Capture the cell that displays the provided text and extract its [x, y] central coordinate. 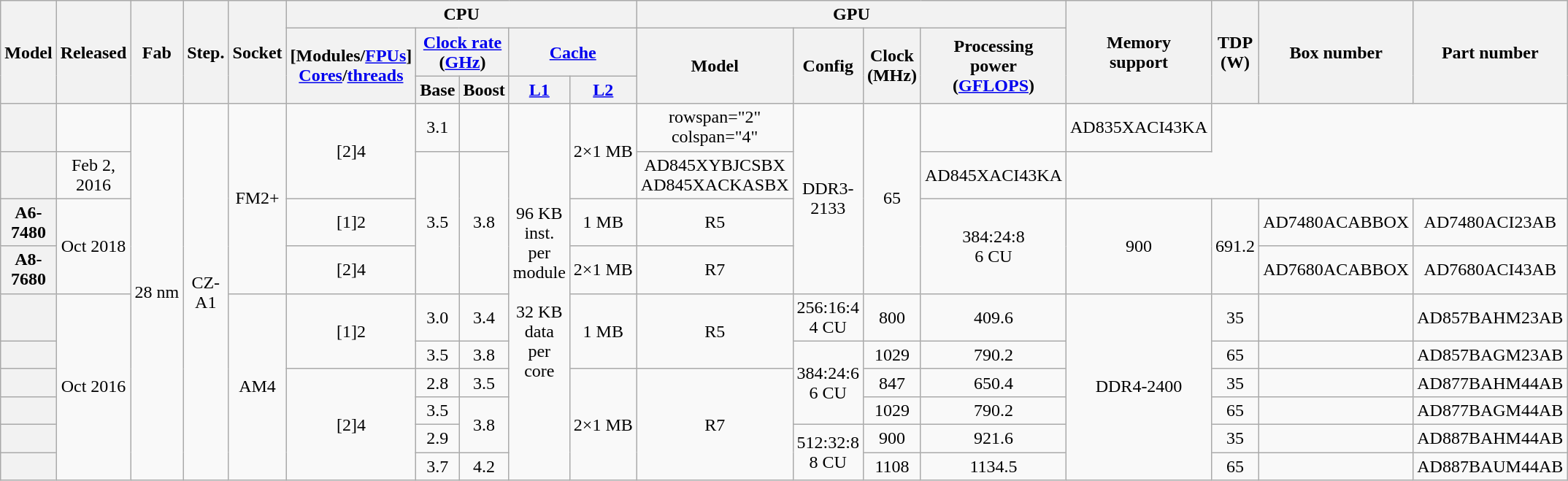
L2 [603, 90]
Feb 2, 2016 [93, 175]
A6-7480 [28, 222]
Box number [1336, 53]
1134.5 [993, 466]
3.7 [438, 466]
256:16:44 CU [828, 317]
28 nm [157, 292]
rowspan="2" colspan="4" [715, 127]
Memorysupport [1139, 53]
AD7680ACABBOX [1336, 270]
Clock rate (GHz) [463, 53]
1108 [892, 466]
AD7680ACI43AB [1491, 270]
Base [438, 90]
Part number [1491, 53]
691.2 [1235, 246]
921.6 [993, 438]
847 [892, 382]
GPU [851, 15]
Oct 2016 [93, 387]
Config [828, 66]
FM2+ [257, 199]
AD887BAHM44AB [1491, 438]
[Modules/FPUs]Cores/threads [351, 66]
AD835XACI43KA [1139, 127]
384:24:66 CU [828, 382]
3.0 [438, 317]
3.1 [438, 127]
AD887BAUM44AB [1491, 466]
DDR3-2133 [828, 199]
AD845XYBJCSBXAD845XACKASBX [715, 175]
A8-7680 [28, 270]
AD877BAHM44AB [1491, 382]
AD7480ACI23AB [1491, 222]
3.4 [484, 317]
Clock(MHz) [892, 66]
650.4 [993, 382]
TDP(W) [1235, 53]
Fab [157, 53]
L1 [539, 90]
CZ-A1 [206, 292]
2.9 [438, 438]
384:24:86 CU [993, 246]
Socket [257, 53]
AD857BAGM23AB [1491, 355]
DDR4-2400 [1139, 387]
AM4 [257, 387]
CPU [461, 15]
Step. [206, 53]
512:32:88 CU [828, 452]
Processingpower(GFLOPS) [993, 66]
2.8 [438, 382]
AD857BAHM23AB [1491, 317]
AD877BAGM44AB [1491, 410]
Released [93, 53]
Oct 2018 [93, 246]
800 [892, 317]
4.2 [484, 466]
AD7480ACABBOX [1336, 222]
AD845XACI43KA [993, 175]
96 KB inst.per module32 KB dataper core [539, 292]
409.6 [993, 317]
Boost [484, 90]
Cache [572, 53]
